Find where the given text appears and provide that cell's center as [x, y] coordinate. 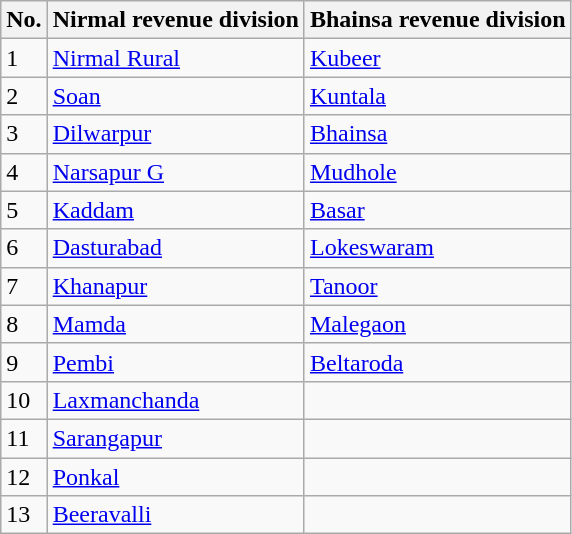
Laxmanchanda [176, 400]
Khanapur [176, 286]
Malegaon [438, 324]
Tanoor [438, 286]
2 [24, 96]
Beltaroda [438, 362]
Nirmal revenue division [176, 20]
Sarangapur [176, 438]
Kaddam [176, 210]
No. [24, 20]
Mudhole [438, 172]
Dasturabad [176, 248]
11 [24, 438]
Kubeer [438, 58]
1 [24, 58]
Basar [438, 210]
13 [24, 515]
4 [24, 172]
Beeravalli [176, 515]
5 [24, 210]
Mamda [176, 324]
Pembi [176, 362]
Bhainsa revenue division [438, 20]
3 [24, 134]
Nirmal Rural [176, 58]
Ponkal [176, 477]
Soan [176, 96]
Bhainsa [438, 134]
6 [24, 248]
Lokeswaram [438, 248]
Dilwarpur [176, 134]
7 [24, 286]
Narsapur G [176, 172]
9 [24, 362]
Kuntala [438, 96]
8 [24, 324]
10 [24, 400]
12 [24, 477]
